Pinpoint the cell where the given text exists, returning its [X, Y] midpoint coordinate. 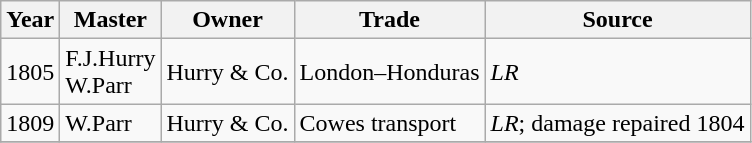
W.Parr [110, 123]
F.J.HurryW.Parr [110, 72]
Year [30, 20]
Trade [390, 20]
London–Honduras [390, 72]
1809 [30, 123]
LR [618, 72]
Source [618, 20]
LR; damage repaired 1804 [618, 123]
Master [110, 20]
1805 [30, 72]
Cowes transport [390, 123]
Owner [228, 20]
